Return the [x, y] coordinate for the center point of the cell that contains the specified text.  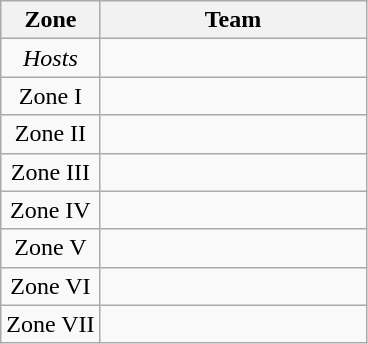
Team [233, 20]
Zone I [50, 96]
Zone [50, 20]
Zone IV [50, 210]
Zone III [50, 172]
Zone II [50, 134]
Hosts [50, 58]
Zone VI [50, 286]
Zone V [50, 248]
Zone VII [50, 324]
